Return (X, Y) of the center of cell containing provided text 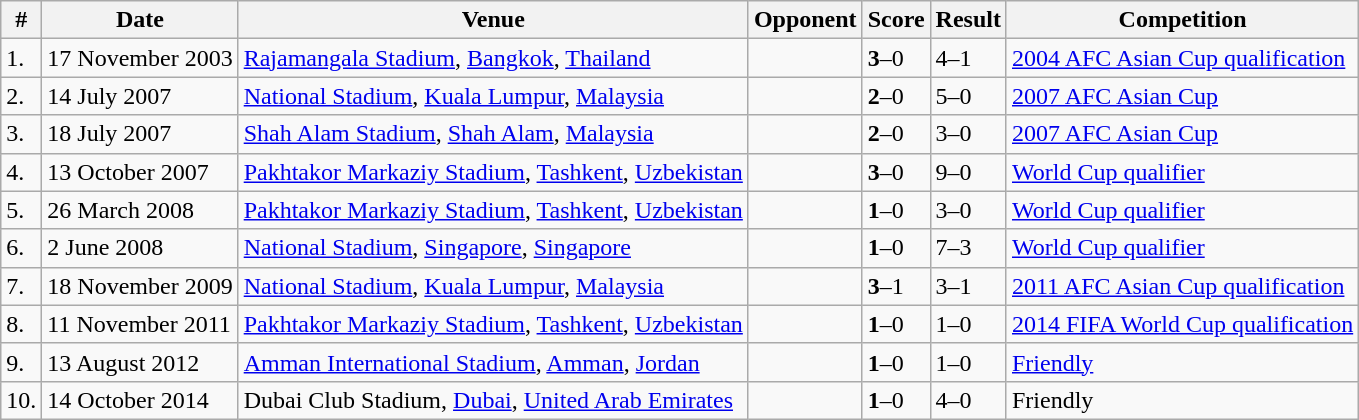
# (22, 20)
14 July 2007 (140, 96)
Shah Alam Stadium, Shah Alam, Malaysia (493, 134)
Competition (1182, 20)
26 March 2008 (140, 210)
17 November 2003 (140, 58)
Dubai Club Stadium, Dubai, United Arab Emirates (493, 400)
2014 FIFA World Cup qualification (1182, 324)
4. (22, 172)
18 November 2009 (140, 286)
7–3 (968, 248)
9. (22, 362)
Result (968, 20)
4–0 (968, 400)
5. (22, 210)
Date (140, 20)
13 August 2012 (140, 362)
2004 AFC Asian Cup qualification (1182, 58)
3. (22, 134)
Amman International Stadium, Amman, Jordan (493, 362)
2011 AFC Asian Cup qualification (1182, 286)
2 June 2008 (140, 248)
Opponent (805, 20)
18 July 2007 (140, 134)
Score (896, 20)
1. (22, 58)
10. (22, 400)
National Stadium, Singapore, Singapore (493, 248)
2. (22, 96)
4–1 (968, 58)
9–0 (968, 172)
11 November 2011 (140, 324)
Venue (493, 20)
7. (22, 286)
8. (22, 324)
Rajamangala Stadium, Bangkok, Thailand (493, 58)
14 October 2014 (140, 400)
5–0 (968, 96)
6. (22, 248)
13 October 2007 (140, 172)
